Capture the cell that displays the provided text and extract its (X, Y) central coordinate. 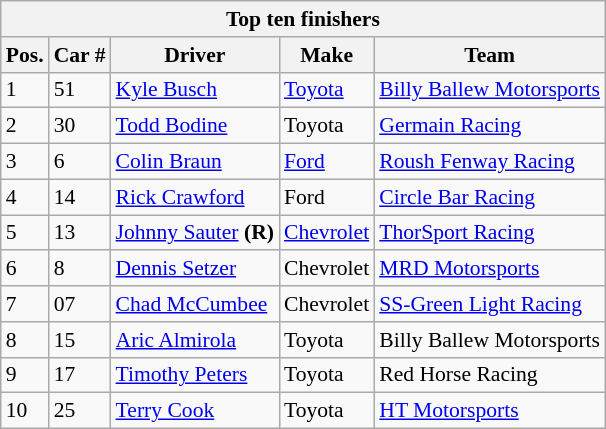
Colin Braun (195, 162)
7 (25, 304)
14 (80, 197)
MRD Motorsports (490, 269)
Roush Fenway Racing (490, 162)
Top ten finishers (303, 19)
Team (490, 55)
Kyle Busch (195, 90)
Timothy Peters (195, 375)
30 (80, 126)
15 (80, 340)
SS-Green Light Racing (490, 304)
Johnny Sauter (R) (195, 233)
5 (25, 233)
Driver (195, 55)
Pos. (25, 55)
HT Motorsports (490, 411)
1 (25, 90)
4 (25, 197)
Rick Crawford (195, 197)
2 (25, 126)
Circle Bar Racing (490, 197)
Aric Almirola (195, 340)
Make (326, 55)
Germain Racing (490, 126)
10 (25, 411)
13 (80, 233)
Car # (80, 55)
Red Horse Racing (490, 375)
ThorSport Racing (490, 233)
25 (80, 411)
51 (80, 90)
Todd Bodine (195, 126)
Dennis Setzer (195, 269)
Chad McCumbee (195, 304)
3 (25, 162)
9 (25, 375)
17 (80, 375)
Terry Cook (195, 411)
07 (80, 304)
